Capture the cell that displays the provided text and extract its [x, y] central coordinate. 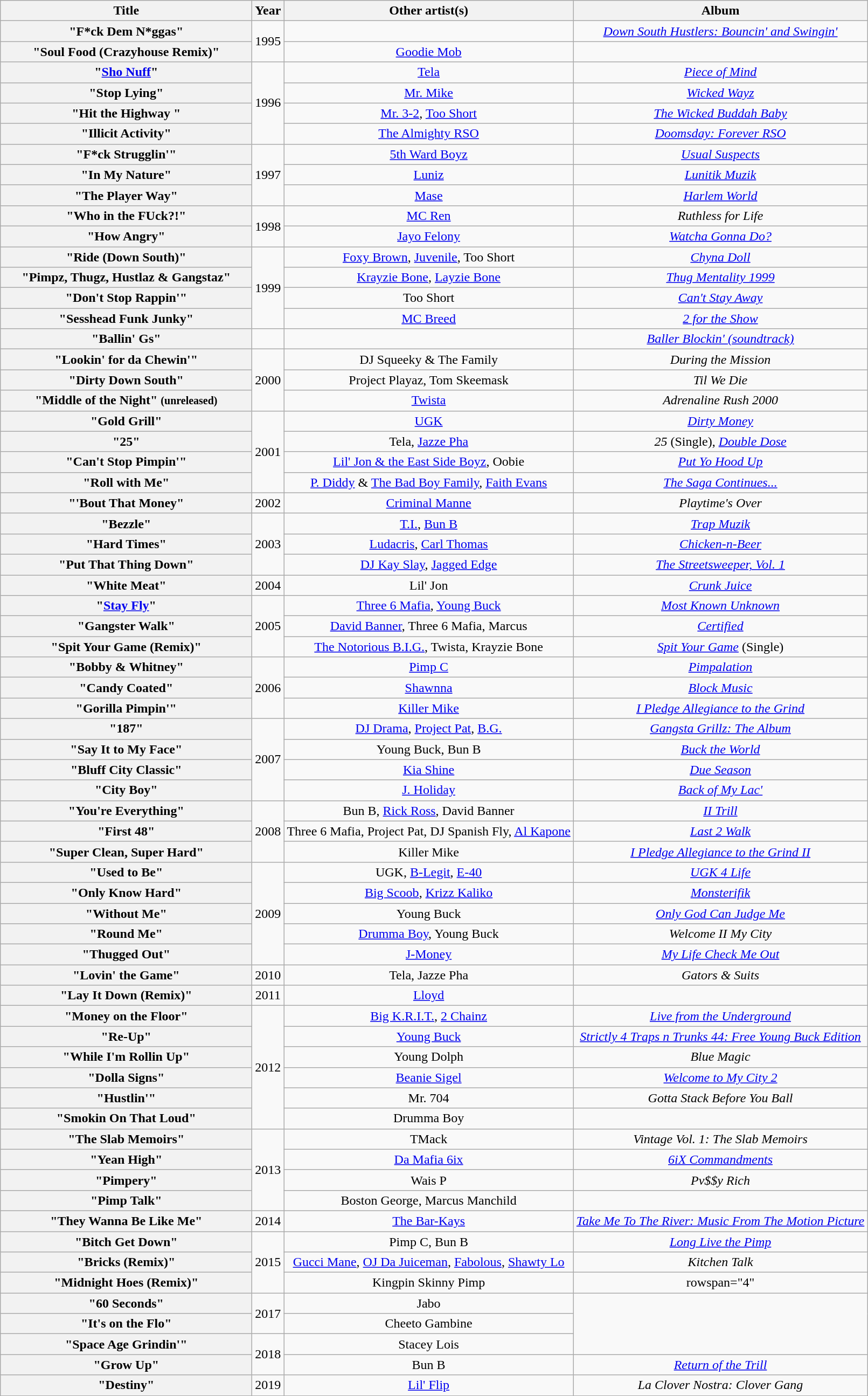
Title [126, 11]
"How Angry" [126, 236]
Lunitik Muzik [720, 175]
Piece of Mind [720, 72]
1995 [268, 42]
DJ Squeeky & The Family [429, 360]
"Only Know Hard" [126, 893]
Young Dolph [429, 1057]
Mr. Mike [429, 93]
Usual Suspects [720, 154]
"Illicit Activity" [126, 134]
Chicken-n-Beer [720, 544]
"Stay Fly" [126, 606]
Mr. 3-2, Too Short [429, 113]
"Super Clean, Super Hard" [126, 852]
Da Mafia 6ix [429, 1159]
"Put That Thing Down" [126, 564]
"Midnight Hoes (Remix)" [126, 1283]
"Gorilla Pimpin'" [126, 708]
"Hard Times" [126, 544]
Certified [720, 626]
5th Ward Boyz [429, 154]
Dirty Money [720, 421]
Harlem World [720, 195]
Stacey Lois [429, 1344]
Pimp C, Bun B [429, 1241]
"While I'm Rollin Up" [126, 1057]
Only God Can Judge Me [720, 914]
The Bar-Kays [429, 1221]
Last 2 Walk [720, 831]
"Don't Stop Rappin'" [126, 298]
Adrenaline Rush 2000 [720, 400]
Kingpin Skinny Pimp [429, 1283]
2011 [268, 996]
2006 [268, 688]
"Grow Up" [126, 1365]
"First 48" [126, 831]
Live from the Underground [720, 1016]
I Pledge Allegiance to the Grind [720, 708]
Wais P [429, 1180]
"Bobby & Whitney" [126, 667]
"They Wanna Be Like Me" [126, 1221]
2019 [268, 1385]
2017 [268, 1314]
Strictly 4 Traps n Trunks 44: Free Young Buck Edition [720, 1036]
Three 6 Mafia, Young Buck [429, 606]
Pimpalation [720, 667]
"Smokin On That Loud" [126, 1118]
2001 [268, 452]
"Say It to My Face" [126, 749]
2002 [268, 503]
Monsterifik [720, 893]
La Clover Nostra: Clover Gang [720, 1385]
2 for the Show [720, 319]
Krayzie Bone, Layzie Bone [429, 278]
"Roll with Me" [126, 482]
"Who in the FUck?!" [126, 216]
"Lovin' the Game" [126, 975]
"Money on the Floor" [126, 1016]
"Middle of the Night" (unreleased) [126, 400]
2000 [268, 380]
Big K.R.I.T., 2 Chainz [429, 1016]
Other artist(s) [429, 11]
My Life Check Me Out [720, 955]
2005 [268, 626]
2010 [268, 975]
"Gold Grill" [126, 421]
MC Ren [429, 216]
"Yean High" [126, 1159]
T.I., Bun B [429, 523]
Spit Your Game (Single) [720, 647]
Luniz [429, 175]
P. Diddy & The Bad Boy Family, Faith Evans [429, 482]
2018 [268, 1354]
"Pimpz, Thugz, Hustlaz & Gangstaz" [126, 278]
"60 Seconds" [126, 1303]
1996 [268, 103]
"'Bout That Money" [126, 503]
"Dirty Down South" [126, 380]
Vintage Vol. 1: The Slab Memoirs [720, 1139]
Beanie Sigel [429, 1077]
Criminal Manne [429, 503]
1999 [268, 288]
Welcome to My City 2 [720, 1077]
Big Scoob, Krizz Kaliko [429, 893]
Drumma Boy, Young Buck [429, 934]
Cheeto Gambine [429, 1324]
"Ride (Down South)" [126, 257]
"Bezzle" [126, 523]
II Trill [720, 811]
During the Mission [720, 360]
Lloyd [429, 996]
Blue Magic [720, 1057]
Til We Die [720, 380]
2003 [268, 544]
The Streetsweeper, Vol. 1 [720, 564]
Bun B [429, 1365]
Chyna Doll [720, 257]
"F*ck Dem N*ggas" [126, 31]
Pimp C [429, 667]
"Ballin' Gs" [126, 339]
Mr. 704 [429, 1098]
Kitchen Talk [720, 1262]
Most Known Unknown [720, 606]
I Pledge Allegiance to the Grind II [720, 852]
"Bitch Get Down" [126, 1241]
Jayo Felony [429, 236]
Doomsday: Forever RSO [720, 134]
"Pimp Talk" [126, 1200]
Thug Mentality 1999 [720, 278]
David Banner, Three 6 Mafia, Marcus [429, 626]
2009 [268, 913]
Boston George, Marcus Manchild [429, 1200]
"Round Me" [126, 934]
25 (Single), Double Dose [720, 441]
Return of the Trill [720, 1365]
6iX Commandments [720, 1159]
Block Music [720, 688]
"Soul Food (Crazyhouse Remix)" [126, 52]
"You're Everything" [126, 811]
"Used to Be" [126, 872]
Lil' Jon [429, 585]
Baller Blockin' (soundtrack) [720, 339]
Buck the World [720, 749]
Down South Hustlers: Bouncin' and Swingin' [720, 31]
1998 [268, 226]
Welcome II My City [720, 934]
"Spit Your Game (Remix)" [126, 647]
Three 6 Mafia, Project Pat, DJ Spanish Fly, Al Kapone [429, 831]
Pv$$y Rich [720, 1180]
J. Holiday [429, 790]
"25" [126, 441]
Can't Stay Away [720, 298]
Lil' Jon & the East Side Boyz, Oobie [429, 462]
Wicked Wayz [720, 93]
Trap Muzik [720, 523]
Foxy Brown, Juvenile, Too Short [429, 257]
2015 [268, 1262]
Crunk Juice [720, 585]
"The Slab Memoirs" [126, 1139]
"Can't Stop Pimpin'" [126, 462]
"Dolla Signs" [126, 1077]
Goodie Mob [429, 52]
"Space Age Grindin'" [126, 1344]
Put Yo Hood Up [720, 462]
Project Playaz, Tom Skeemask [429, 380]
Gators & Suits [720, 975]
Kia Shine [429, 770]
The Wicked Buddah Baby [720, 113]
J-Money [429, 955]
The Almighty RSO [429, 134]
Playtime's Over [720, 503]
"Lookin' for da Chewin'" [126, 360]
"Re-Up" [126, 1036]
The Saga Continues... [720, 482]
UGK, B-Legit, E-40 [429, 872]
UGK [429, 421]
"The Player Way" [126, 195]
2004 [268, 585]
Long Live the Pimp [720, 1241]
"Bluff City Classic" [126, 770]
2007 [268, 759]
Bun B, Rick Ross, David Banner [429, 811]
"Pimpery" [126, 1180]
Ruthless for Life [720, 216]
Drumma Boy [429, 1118]
Gucci Mane, OJ Da Juiceman, Fabolous, Shawty Lo [429, 1262]
Mase [429, 195]
"It's on the Flo" [126, 1324]
DJ Kay Slay, Jagged Edge [429, 564]
Take Me To The River: Music From The Motion Picture [720, 1221]
2013 [268, 1170]
"Bricks (Remix)" [126, 1262]
"White Meat" [126, 585]
"Sho Nuff" [126, 72]
1997 [268, 175]
"F*ck Strugglin'" [126, 154]
Gotta Stack Before You Ball [720, 1098]
"City Boy" [126, 790]
Shawnna [429, 688]
2008 [268, 831]
2014 [268, 1221]
2012 [268, 1067]
DJ Drama, Project Pat, B.G. [429, 729]
Young Buck, Bun B [429, 749]
Twista [429, 400]
"Lay It Down (Remix)" [126, 996]
"Gangster Walk" [126, 626]
"Sesshead Funk Junky" [126, 319]
"187" [126, 729]
Album [720, 11]
"Destiny" [126, 1385]
Watcha Gonna Do? [720, 236]
Jabo [429, 1303]
Gangsta Grillz: The Album [720, 729]
Back of My Lac' [720, 790]
Year [268, 11]
The Notorious B.I.G., Twista, Krayzie Bone [429, 647]
"Candy Coated" [126, 688]
Ludacris, Carl Thomas [429, 544]
"Hustlin'" [126, 1098]
TMack [429, 1139]
Lil' Flip [429, 1385]
"Hit the Highway " [126, 113]
"Without Me" [126, 914]
"Stop Lying" [126, 93]
"Thugged Out" [126, 955]
UGK 4 Life [720, 872]
Tela [429, 72]
"In My Nature" [126, 175]
MC Breed [429, 319]
Due Season [720, 770]
Too Short [429, 298]
rowspan="4" [720, 1283]
